Pinpoint the cell where the given text exists, returning its (x, y) midpoint coordinate. 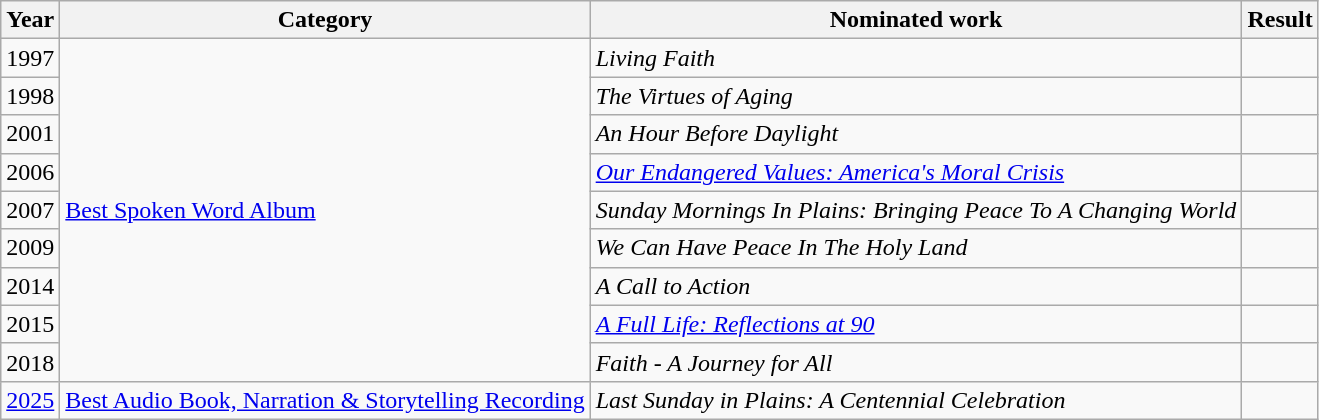
2025 (30, 400)
Last Sunday in Plains: A Centennial Celebration (916, 400)
2001 (30, 134)
Category (325, 20)
The Virtues of Aging (916, 96)
2018 (30, 362)
2006 (30, 172)
Living Faith (916, 58)
Year (30, 20)
2015 (30, 324)
2014 (30, 286)
2009 (30, 248)
Result (1280, 20)
A Call to Action (916, 286)
Faith - A Journey for All (916, 362)
1998 (30, 96)
A Full Life: Reflections at 90 (916, 324)
Best Spoken Word Album (325, 210)
2007 (30, 210)
An Hour Before Daylight (916, 134)
1997 (30, 58)
Our Endangered Values: America's Moral Crisis (916, 172)
Sunday Mornings In Plains: Bringing Peace To A Changing World (916, 210)
Best Audio Book, Narration & Storytelling Recording (325, 400)
Nominated work (916, 20)
We Can Have Peace In The Holy Land (916, 248)
